Output the (x, y) coordinate of the center of the cell containing the given text.  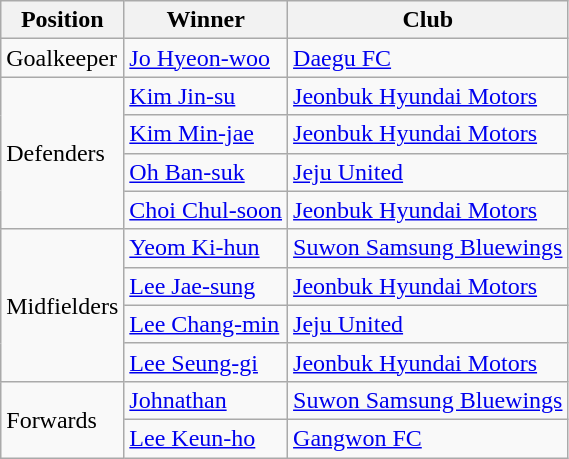
Jo Hyeon-woo (206, 58)
Lee Jae-sung (206, 286)
Daegu FC (428, 58)
Kim Jin-su (206, 96)
Kim Min-jae (206, 134)
Midfielders (62, 305)
Oh Ban-suk (206, 172)
Winner (206, 20)
Gangwon FC (428, 438)
Position (62, 20)
Lee Seung-gi (206, 362)
Choi Chul-soon (206, 210)
Johnathan (206, 400)
Defenders (62, 153)
Lee Chang-min (206, 324)
Lee Keun-ho (206, 438)
Goalkeeper (62, 58)
Yeom Ki-hun (206, 248)
Forwards (62, 419)
Club (428, 20)
